For the text-containing cell, return its midpoint in [x, y] coordinate format. 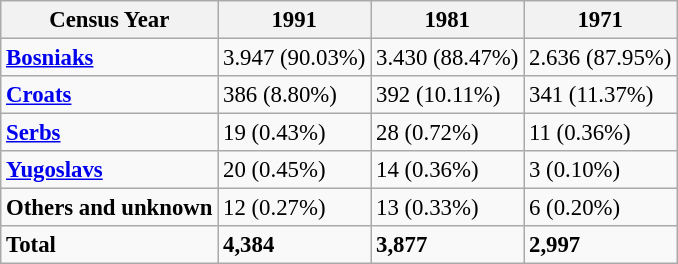
Croats [110, 95]
3.947 (90.03%) [294, 58]
19 (0.43%) [294, 133]
3 (0.10%) [600, 170]
4,384 [294, 245]
Census Year [110, 20]
3,877 [448, 245]
Serbs [110, 133]
20 (0.45%) [294, 170]
2.636 (87.95%) [600, 58]
13 (0.33%) [448, 208]
3.430 (88.47%) [448, 58]
341 (11.37%) [600, 95]
1991 [294, 20]
1981 [448, 20]
11 (0.36%) [600, 133]
2,997 [600, 245]
Total [110, 245]
Bosniaks [110, 58]
392 (10.11%) [448, 95]
Others and unknown [110, 208]
Yugoslavs [110, 170]
14 (0.36%) [448, 170]
1971 [600, 20]
6 (0.20%) [600, 208]
28 (0.72%) [448, 133]
12 (0.27%) [294, 208]
386 (8.80%) [294, 95]
